From the cell containing the given text, extract its center point as [X, Y] coordinate. 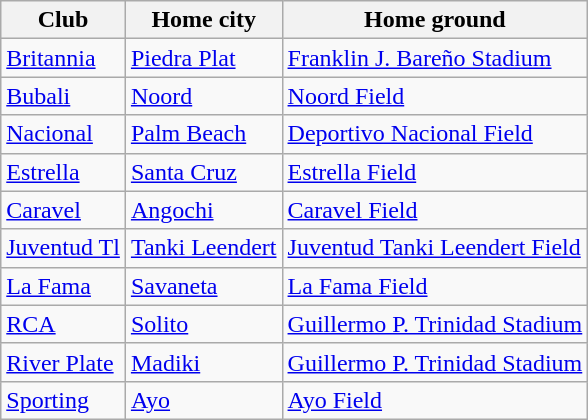
RCA [64, 324]
Britannia [64, 58]
Ayo Field [435, 400]
Club [64, 20]
Juventud Tl [64, 248]
Madiki [204, 362]
Juventud Tanki Leendert Field [435, 248]
Piedra Plat [204, 58]
Home city [204, 20]
Tanki Leendert [204, 248]
Caravel Field [435, 210]
Savaneta [204, 286]
Nacional [64, 134]
Franklin J. Bareño Stadium [435, 58]
Estrella Field [435, 172]
Estrella [64, 172]
Noord [204, 96]
Palm Beach [204, 134]
Ayo [204, 400]
Bubali [64, 96]
La Fama [64, 286]
Sporting [64, 400]
Caravel [64, 210]
Santa Cruz [204, 172]
River Plate [64, 362]
Home ground [435, 20]
Angochi [204, 210]
Noord Field [435, 96]
La Fama Field [435, 286]
Deportivo Nacional Field [435, 134]
Solito [204, 324]
